Detect which cell encompasses the target text, then output its (X, Y) center coordinate. 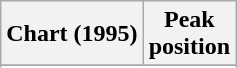
Chart (1995) (72, 34)
Peakposition (189, 34)
